Detect which cell encompasses the target text, then output its [x, y] center coordinate. 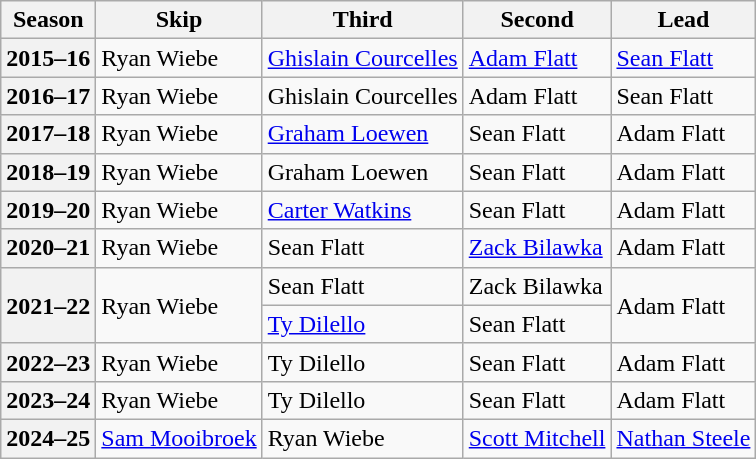
2017–18 [48, 134]
Nathan Steele [684, 438]
Second [537, 20]
Season [48, 20]
Sam Mooibroek [179, 438]
2016–17 [48, 96]
2019–20 [48, 210]
2022–23 [48, 362]
2024–25 [48, 438]
Scott Mitchell [537, 438]
Lead [684, 20]
2015–16 [48, 58]
Skip [179, 20]
2020–21 [48, 248]
Carter Watkins [362, 210]
Third [362, 20]
2021–22 [48, 305]
2018–19 [48, 172]
2023–24 [48, 400]
